Identify which cell holds the provided text, then report its (x, y) central coordinate. 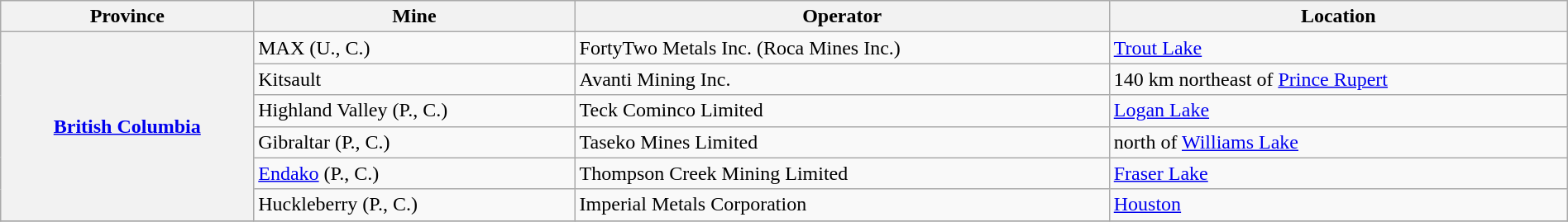
FortyTwo Metals Inc. (Roca Mines Inc.) (842, 48)
Thompson Creek Mining Limited (842, 173)
Highland Valley (P., C.) (414, 111)
Operator (842, 17)
Fraser Lake (1338, 173)
Location (1338, 17)
Kitsault (414, 79)
Huckleberry (P., C.) (414, 205)
Houston (1338, 205)
Avanti Mining Inc. (842, 79)
Gibraltar (P., C.) (414, 142)
Province (127, 17)
Logan Lake (1338, 111)
north of Williams Lake (1338, 142)
MAX (U., C.) (414, 48)
Teck Cominco Limited (842, 111)
Taseko Mines Limited (842, 142)
140 km northeast of Prince Rupert (1338, 79)
Imperial Metals Corporation (842, 205)
Endako (P., C.) (414, 173)
Mine (414, 17)
Trout Lake (1338, 48)
British Columbia (127, 126)
